Pinpoint the cell where the given text exists, returning its [X, Y] midpoint coordinate. 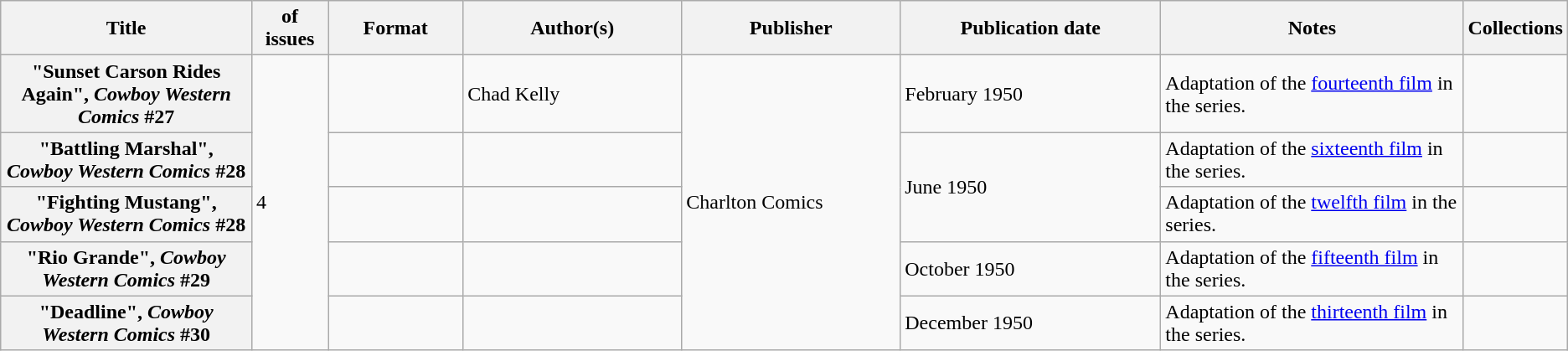
February 1950 [1030, 94]
Format [395, 28]
Adaptation of the thirteenth film in the series. [1312, 323]
"Deadline", Cowboy Western Comics #30 [126, 323]
Charlton Comics [791, 203]
Publisher [791, 28]
October 1950 [1030, 268]
"Sunset Carson Rides Again", Cowboy Western Comics #27 [126, 94]
"Fighting Mustang", Cowboy Western Comics #28 [126, 214]
June 1950 [1030, 187]
"Battling Marshal", Cowboy Western Comics #28 [126, 159]
Notes [1312, 28]
Publication date [1030, 28]
Adaptation of the sixteenth film in the series. [1312, 159]
Author(s) [573, 28]
of issues [290, 28]
Adaptation of the fifteenth film in the series. [1312, 268]
4 [290, 203]
Adaptation of the fourteenth film in the series. [1312, 94]
Chad Kelly [573, 94]
"Rio Grande", Cowboy Western Comics #29 [126, 268]
December 1950 [1030, 323]
Title [126, 28]
Collections [1515, 28]
Adaptation of the twelfth film in the series. [1312, 214]
